Search for the cell housing the specified text and yield its (X, Y) center coordinate. 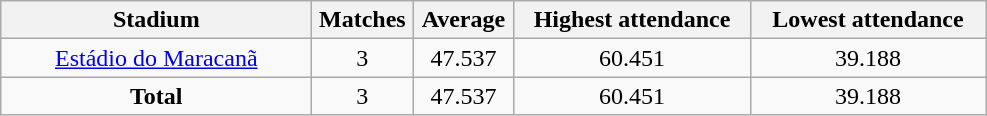
Lowest attendance (868, 20)
Total (156, 96)
Matches (362, 20)
Average (464, 20)
Highest attendance (632, 20)
Stadium (156, 20)
Estádio do Maracanã (156, 58)
